Find where the given text appears and provide that cell's center as [x, y] coordinate. 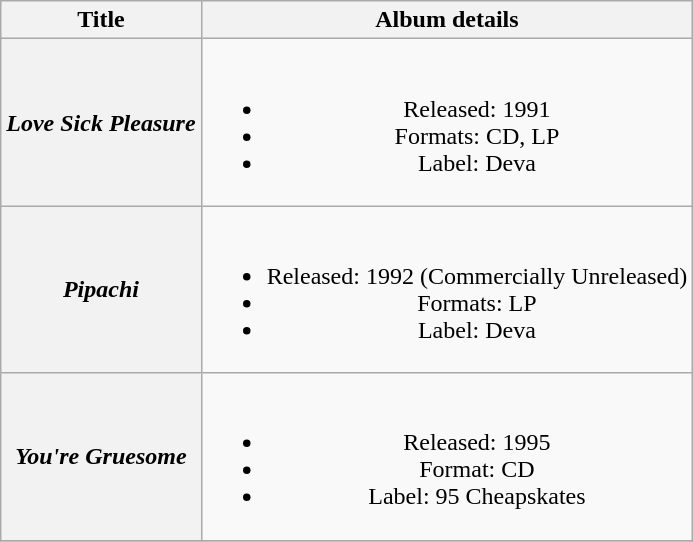
Released: 1995Format: CDLabel: 95 Cheapskates [447, 456]
Title [101, 20]
Album details [447, 20]
Released: 1992 (Commercially Unreleased)Formats: LPLabel: Deva [447, 290]
You're Gruesome [101, 456]
Released: 1991Formats: CD, LPLabel: Deva [447, 122]
Love Sick Pleasure [101, 122]
Pipachi [101, 290]
